Extract the (X, Y) coordinate from the center of the cell holding the provided text.  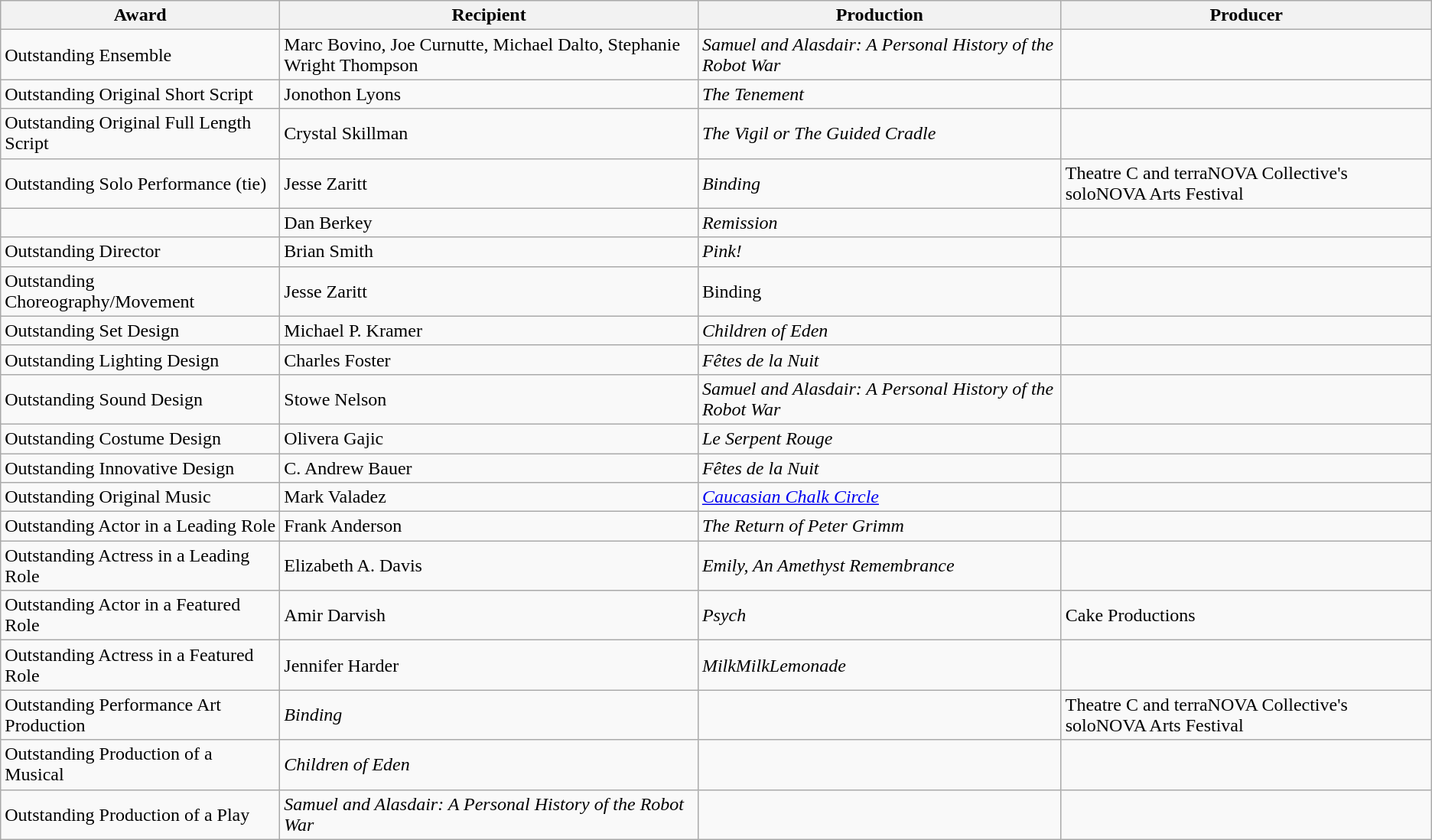
Producer (1246, 15)
Recipient (490, 15)
Outstanding Costume Design (141, 438)
Outstanding Original Full Length Script (141, 133)
The Vigil or The Guided Cradle (880, 133)
The Tenement (880, 94)
Mark Valadez (490, 497)
Jonothon Lyons (490, 94)
C. Andrew Bauer (490, 467)
Outstanding Performance Art Production (141, 715)
Outstanding Ensemble (141, 55)
Jennifer Harder (490, 666)
Outstanding Choreography/Movement (141, 291)
Olivera Gajic (490, 438)
Marc Bovino, Joe Curnutte, Michael Dalto, Stephanie Wright Thompson (490, 55)
Frank Anderson (490, 526)
Outstanding Lighting Design (141, 360)
Outstanding Production of a Play (141, 814)
Outstanding Actress in a Leading Role (141, 566)
Le Serpent Rouge (880, 438)
Outstanding Director (141, 252)
Outstanding Production of a Musical (141, 765)
Production (880, 15)
Remission (880, 223)
Michael P. Kramer (490, 330)
Outstanding Original Short Script (141, 94)
Outstanding Actor in a Featured Role (141, 615)
Cake Productions (1246, 615)
Outstanding Solo Performance (tie) (141, 184)
Elizabeth A. Davis (490, 566)
Emily, An Amethyst Remembrance (880, 566)
Outstanding Set Design (141, 330)
Brian Smith (490, 252)
Charles Foster (490, 360)
Outstanding Actress in a Featured Role (141, 666)
Outstanding Original Music (141, 497)
Outstanding Actor in a Leading Role (141, 526)
Outstanding Innovative Design (141, 467)
Award (141, 15)
Outstanding Sound Design (141, 399)
The Return of Peter Grimm (880, 526)
Psych (880, 615)
Pink! (880, 252)
Dan Berkey (490, 223)
Stowe Nelson (490, 399)
Amir Darvish (490, 615)
MilkMilkLemonade (880, 666)
Caucasian Chalk Circle (880, 497)
Crystal Skillman (490, 133)
